Detect which cell encompasses the target text, then output its (X, Y) center coordinate. 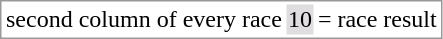
second column of every race (144, 19)
10 (300, 19)
= race result (377, 19)
